Extract the [X, Y] coordinate from the center of the cell holding the provided text.  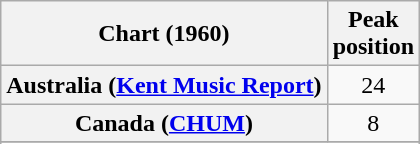
Peakposition [373, 34]
Australia (Kent Music Report) [164, 85]
24 [373, 85]
8 [373, 123]
Canada (CHUM) [164, 123]
Chart (1960) [164, 34]
